For the text-containing cell, return its midpoint in [x, y] coordinate format. 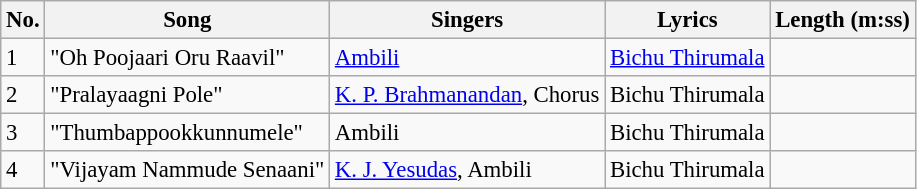
Song [188, 20]
"Pralayaagni Pole" [188, 95]
3 [23, 133]
"Oh Poojaari Oru Raavil" [188, 58]
K. J. Yesudas, Ambili [468, 170]
Singers [468, 20]
"Vijayam Nammude Senaani" [188, 170]
Lyrics [688, 20]
"Thumbappookkunnumele" [188, 133]
No. [23, 20]
4 [23, 170]
2 [23, 95]
1 [23, 58]
Length (m:ss) [842, 20]
K. P. Brahmanandan, Chorus [468, 95]
